Search for the cell housing the specified text and yield its (X, Y) center coordinate. 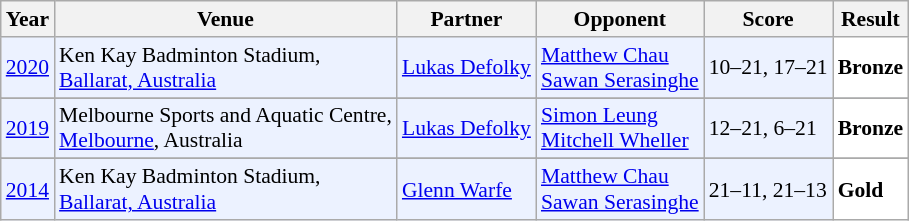
12–21, 6–21 (768, 128)
Year (28, 19)
Result (871, 19)
2019 (28, 128)
Score (768, 19)
Glenn Warfe (466, 190)
2014 (28, 190)
21–11, 21–13 (768, 190)
Venue (226, 19)
Opponent (620, 19)
10–21, 17–21 (768, 68)
Partner (466, 19)
Melbourne Sports and Aquatic Centre,Melbourne, Australia (226, 128)
Gold (871, 190)
Simon Leung Mitchell Wheller (620, 128)
2020 (28, 68)
